Scan for the cell matching the given text and deliver its (X, Y) coordinate at center. 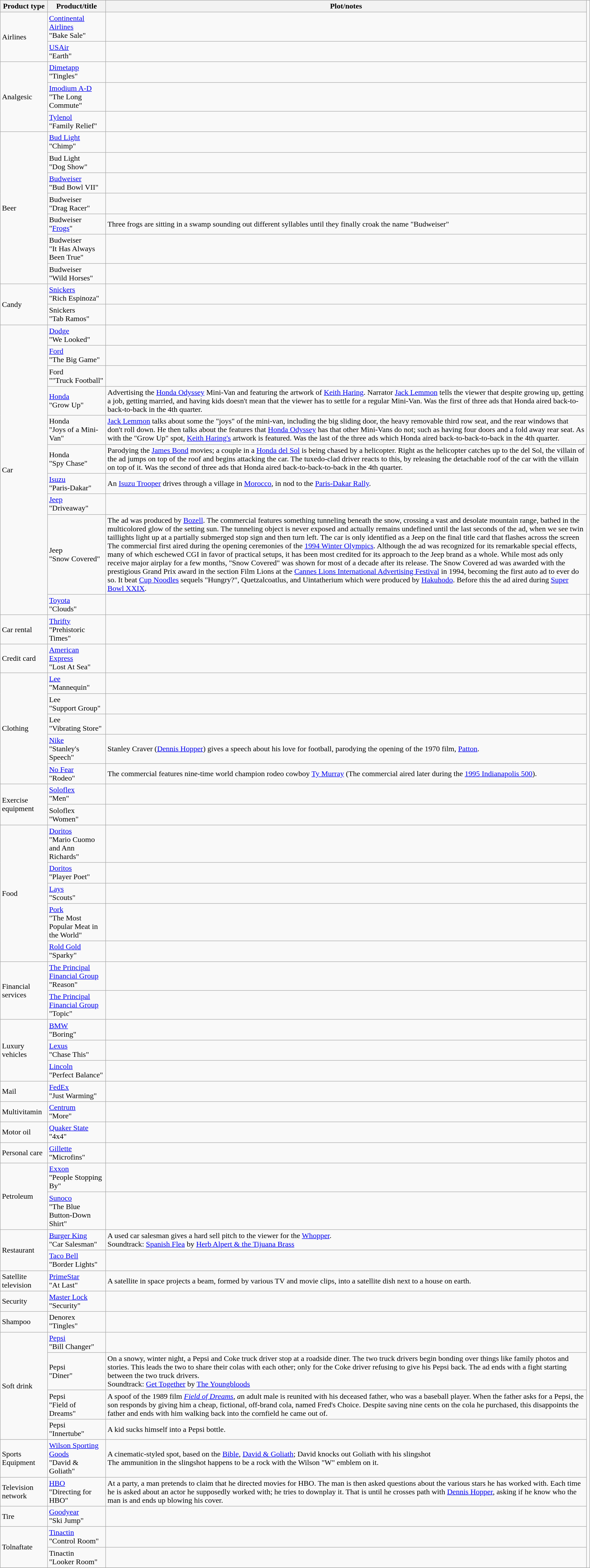
Rold Gold"Sparky" (76, 951)
Product/title (76, 6)
Jeep"Driveaway" (76, 504)
Jeep"Snow Covered" (76, 554)
HBO"Directing for HBO" (76, 1492)
The commercial features nine-time world champion rodeo cowboy Ty Murray (The commercial aired later during the 1995 Indianapolis 500). (346, 774)
PrimeStar"At Last" (76, 1281)
Master Lock"Security" (76, 1301)
Exercise equipment (24, 804)
Ford""Truck Football" (76, 376)
Bud Light"Dog Show" (76, 163)
Candy (24, 304)
Clothing (24, 728)
Petroleum (24, 1196)
Plot/notes (346, 6)
The Principal Financial Group"Reason" (76, 976)
No Fear"Rodeo" (76, 774)
Doritos"Mario Cuomo and Ann Richards" (76, 844)
USAir"Earth" (76, 52)
Soft drink (24, 1386)
Luxury vehicles (24, 1050)
Honda"Spy Chase" (76, 459)
Personal care (24, 1153)
Lincoln"Perfect Balance" (76, 1071)
A used car salesman gives a hard sell pitch to the viewer for the Whopper.Soundtrack: Spanish Flea by Herb Alpert & the Tijuana Brass (346, 1240)
Honda"Grow Up" (76, 401)
Satellite television (24, 1281)
Isuzu"Paris-Dakar" (76, 483)
Tire (24, 1516)
Thrifty"Prehistoric Times" (76, 629)
Imodium A-D"The Long Commute" (76, 97)
Bud Light"Chimp" (76, 142)
Beer (24, 208)
Taco Bell"Border Lights" (76, 1260)
Lexus"Chase This" (76, 1050)
Security (24, 1301)
Tinactin"Control Room" (76, 1537)
Lee"Vibrating Store" (76, 724)
Tinactin"Looker Room" (76, 1557)
Tylenol"Family Relief" (76, 122)
Gillette"Microfins" (76, 1153)
Motor oil (24, 1133)
Budweiser"Drag Racer" (76, 204)
Food (24, 893)
Ford"The Big Game" (76, 355)
Budweiser"It Has Always Been True" (76, 249)
Car rental (24, 629)
Soloflex"Women" (76, 815)
Three frogs are sitting in a swamp sounding out different syllables until they finally croak the name "Budweiser" (346, 224)
Snickers"Rich Espinoza" (76, 294)
Car (24, 470)
Lee"Mannequin" (76, 683)
Toyota"Clouds" (76, 604)
Television network (24, 1492)
Pepsi"Field of Dreams" (76, 1404)
Wilson Sporting Goods"David & Goliath" (76, 1458)
Pepsi"Innertube" (76, 1429)
Lays"Scouts" (76, 893)
A kid sucks himself into a Pepsi bottle. (346, 1429)
Quaker State"4x4" (76, 1133)
Exxon"People Stopping By" (76, 1178)
Snickers"Tab Ramos" (76, 314)
Budweiser"Frogs" (76, 224)
Shampoo (24, 1322)
Credit card (24, 658)
Pepsi"Bill Changer" (76, 1342)
American Express"Lost At Sea" (76, 658)
Budweiser"Wild Horses" (76, 274)
Mail (24, 1091)
An Isuzu Trooper drives through a village in Morocco, in nod to the Paris-Dakar Rally. (346, 483)
Financial services (24, 990)
Analgesic (24, 97)
Continental Airlines"Bake Sale" (76, 27)
Pepsi"Diner" (76, 1371)
Product type (24, 6)
Dimetapp"Tingles" (76, 72)
Denorex"Tingles" (76, 1322)
Sunoco"The Blue Button-Down Shirt" (76, 1211)
A satellite in space projects a beam, formed by various TV and movie clips, into a satellite dish next to a house on earth. (346, 1281)
BMW"Boring" (76, 1030)
Centrum"More" (76, 1112)
Lee"Support Group" (76, 703)
The Principal Financial Group"Topic" (76, 1005)
Budweiser"Bud Bowl VII" (76, 183)
Doritos"Player Poet" (76, 873)
Honda"Joys of a Mini-Van" (76, 430)
Burger King"Car Salesman" (76, 1240)
Goodyear"Ski Jump" (76, 1516)
Stanley Craver (Dennis Hopper) gives a speech about his love for football, parodying the opening of the 1970 film, Patton. (346, 749)
Tolnaftate (24, 1547)
FedEx"Just Warming" (76, 1091)
Soloflex"Men" (76, 794)
Nike"Stanley's Speech" (76, 749)
Dodge"We Looked" (76, 335)
Sports Equipment (24, 1458)
Restaurant (24, 1250)
Pork"The Most Popular Meat in the World" (76, 922)
Airlines (24, 37)
Multivitamin (24, 1112)
